From the cell containing the given text, extract its center point as [X, Y] coordinate. 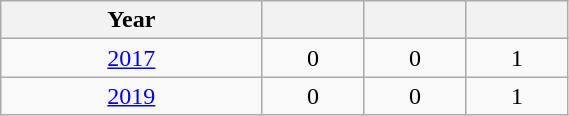
2019 [132, 96]
2017 [132, 58]
Year [132, 20]
